Capture the cell that displays the provided text and extract its (X, Y) central coordinate. 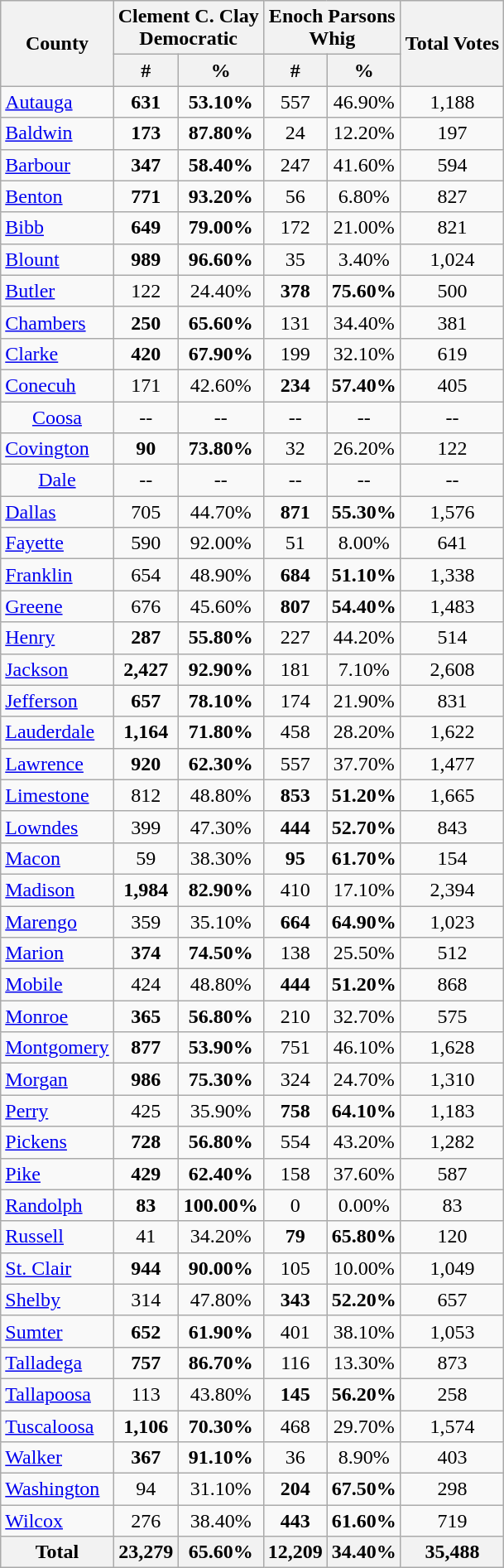
24.70% (364, 1079)
1,049 (452, 1268)
1,282 (452, 1142)
13.30% (364, 1363)
0 (295, 1205)
48.90% (220, 575)
95 (295, 858)
138 (295, 953)
853 (295, 795)
989 (146, 259)
343 (295, 1300)
512 (452, 953)
21.00% (364, 228)
93.20% (220, 196)
Blount (57, 259)
Jefferson (57, 701)
78.10% (220, 701)
1,574 (452, 1426)
443 (295, 1521)
458 (295, 732)
Butler (57, 291)
2,394 (452, 890)
821 (452, 228)
67.90% (220, 354)
116 (295, 1363)
55.30% (364, 512)
367 (146, 1458)
113 (146, 1394)
43.80% (220, 1394)
Covington (57, 449)
Franklin (57, 575)
Wilcox (57, 1521)
45.60% (220, 606)
37.70% (364, 764)
Pike (57, 1174)
36 (295, 1458)
Walker (57, 1458)
594 (452, 165)
771 (146, 196)
41.60% (364, 165)
51 (295, 543)
100.00% (220, 1205)
56.20% (364, 1394)
90 (146, 449)
Limestone (57, 795)
Dallas (57, 512)
873 (452, 1363)
92.90% (220, 669)
Marengo (57, 922)
420 (146, 354)
587 (452, 1174)
1,024 (452, 259)
46.10% (364, 1048)
38.10% (364, 1331)
St. Clair (57, 1268)
247 (295, 165)
425 (146, 1111)
468 (295, 1426)
54.40% (364, 606)
82.90% (220, 890)
Lauderdale (57, 732)
1,310 (452, 1079)
1,164 (146, 732)
52.20% (364, 1300)
23,279 (146, 1552)
514 (452, 638)
Marion (57, 953)
1,477 (452, 764)
75.60% (364, 291)
46.90% (364, 102)
61.90% (220, 1331)
652 (146, 1331)
73.80% (220, 449)
86.70% (220, 1363)
154 (452, 858)
59 (146, 858)
654 (146, 575)
35,488 (452, 1552)
705 (146, 512)
429 (146, 1174)
210 (295, 1016)
871 (295, 512)
868 (452, 985)
2,608 (452, 669)
Sumter (57, 1331)
38.30% (220, 858)
79 (295, 1237)
664 (295, 922)
41 (146, 1237)
Talladega (57, 1363)
2,427 (146, 669)
649 (146, 228)
Randolph (57, 1205)
131 (295, 322)
181 (295, 669)
174 (295, 701)
758 (295, 1111)
17.10% (364, 890)
8.00% (364, 543)
590 (146, 543)
32.70% (364, 1016)
1,665 (452, 795)
Tallapoosa (57, 1394)
172 (295, 228)
42.60% (220, 385)
Total (57, 1552)
751 (295, 1048)
79.00% (220, 228)
120 (452, 1237)
87.80% (220, 133)
56 (295, 196)
831 (452, 701)
410 (295, 890)
28.20% (364, 732)
Perry (57, 1111)
Mobile (57, 985)
Lawrence (57, 764)
Fayette (57, 543)
35 (295, 259)
234 (295, 385)
70.30% (220, 1426)
92.00% (220, 543)
719 (452, 1521)
365 (146, 1016)
65.80% (364, 1237)
500 (452, 291)
250 (146, 322)
276 (146, 1521)
62.40% (220, 1174)
21.90% (364, 701)
171 (146, 385)
Madison (57, 890)
378 (295, 291)
35.90% (220, 1111)
Baldwin (57, 133)
757 (146, 1363)
24.40% (220, 291)
64.90% (364, 922)
25.50% (364, 953)
Clarke (57, 354)
Washington (57, 1489)
74.50% (220, 953)
145 (295, 1394)
1,483 (452, 606)
324 (295, 1079)
287 (146, 638)
684 (295, 575)
1,188 (452, 102)
61.70% (364, 858)
Barbour (57, 165)
Lowndes (57, 827)
Bibb (57, 228)
641 (452, 543)
Autauga (57, 102)
24 (295, 133)
728 (146, 1142)
53.10% (220, 102)
807 (295, 606)
405 (452, 385)
35.10% (220, 922)
47.30% (220, 827)
359 (146, 922)
3.40% (364, 259)
827 (452, 196)
61.60% (364, 1521)
Dale (57, 480)
197 (452, 133)
843 (452, 827)
43.20% (364, 1142)
Total Votes (452, 43)
381 (452, 322)
44.20% (364, 638)
47.80% (220, 1300)
38.40% (220, 1521)
554 (295, 1142)
1,053 (452, 1331)
Chambers (57, 322)
173 (146, 133)
1,628 (452, 1048)
401 (295, 1331)
1,106 (146, 1426)
8.90% (364, 1458)
12.20% (364, 133)
Macon (57, 858)
64.10% (364, 1111)
314 (146, 1300)
90.00% (220, 1268)
34.20% (220, 1237)
105 (295, 1268)
877 (146, 1048)
812 (146, 795)
67.50% (364, 1489)
619 (452, 354)
Montgomery (57, 1048)
Benton (57, 196)
Coosa (57, 417)
37.60% (364, 1174)
Clement C. ClayDemocratic (189, 28)
County (57, 43)
44.70% (220, 512)
986 (146, 1079)
374 (146, 953)
91.10% (220, 1458)
96.60% (220, 259)
158 (295, 1174)
Greene (57, 606)
52.70% (364, 827)
1,023 (452, 922)
Tuscaloosa (57, 1426)
258 (452, 1394)
75.30% (220, 1079)
55.80% (220, 638)
1,183 (452, 1111)
0.00% (364, 1205)
1,576 (452, 512)
Pickens (57, 1142)
10.00% (364, 1268)
403 (452, 1458)
631 (146, 102)
399 (146, 827)
676 (146, 606)
31.10% (220, 1489)
53.90% (220, 1048)
347 (146, 165)
298 (452, 1489)
1,984 (146, 890)
575 (452, 1016)
32.10% (364, 354)
6.80% (364, 196)
7.10% (364, 669)
12,209 (295, 1552)
920 (146, 764)
71.80% (220, 732)
199 (295, 354)
227 (295, 638)
1,338 (452, 575)
58.40% (220, 165)
Shelby (57, 1300)
94 (146, 1489)
Monroe (57, 1016)
Henry (57, 638)
Enoch ParsonsWhig (332, 28)
57.40% (364, 385)
26.20% (364, 449)
204 (295, 1489)
51.10% (364, 575)
Jackson (57, 669)
944 (146, 1268)
Conecuh (57, 385)
62.30% (220, 764)
29.70% (364, 1426)
1,622 (452, 732)
424 (146, 985)
32 (295, 449)
Morgan (57, 1079)
Russell (57, 1237)
